Output the (X, Y) coordinate of the center of the cell containing the given text.  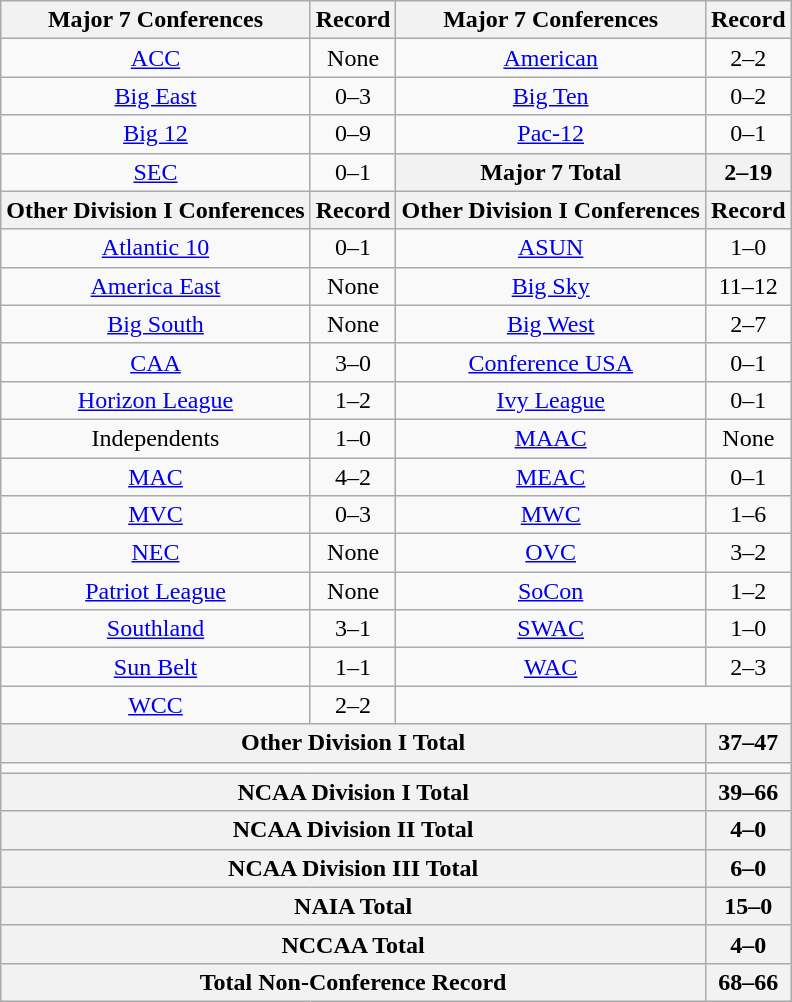
SoCon (550, 591)
39–66 (748, 792)
68–66 (748, 982)
2–3 (748, 667)
MVC (156, 515)
Conference USA (550, 362)
Total Non-Conference Record (354, 982)
ACC (156, 58)
OVC (550, 553)
CAA (156, 362)
2–19 (748, 172)
Sun Belt (156, 667)
Big East (156, 96)
0–9 (353, 134)
4–2 (353, 477)
MAC (156, 477)
SWAC (550, 629)
0–2 (748, 96)
3–0 (353, 362)
MWC (550, 515)
1–1 (353, 667)
3–2 (748, 553)
WCC (156, 705)
Big West (550, 324)
NEC (156, 553)
Independents (156, 438)
Atlantic 10 (156, 248)
MEAC (550, 477)
NCCAA Total (354, 944)
MAAC (550, 438)
2–7 (748, 324)
SEC (156, 172)
15–0 (748, 906)
NCAA Division II Total (354, 830)
NCAA Division III Total (354, 868)
3–1 (353, 629)
Ivy League (550, 400)
NCAA Division I Total (354, 792)
ASUN (550, 248)
11–12 (748, 286)
Pac-12 (550, 134)
Big South (156, 324)
6–0 (748, 868)
NAIA Total (354, 906)
Other Division I Total (354, 743)
Big 12 (156, 134)
Southland (156, 629)
Horizon League (156, 400)
37–47 (748, 743)
American (550, 58)
Patriot League (156, 591)
Big Ten (550, 96)
America East (156, 286)
Big Sky (550, 286)
WAC (550, 667)
Major 7 Total (550, 172)
1–6 (748, 515)
